Detect which cell encompasses the target text, then output its (X, Y) center coordinate. 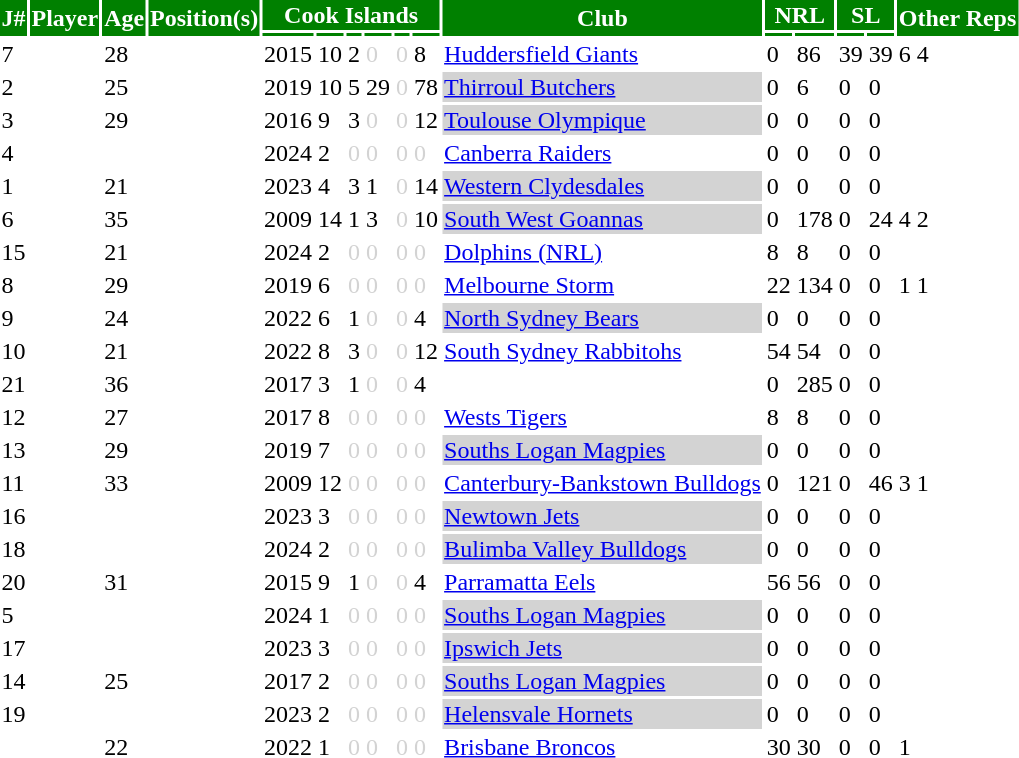
North Sydney Bears (603, 318)
Helensvale Hornets (603, 714)
Thirroul Butchers (603, 87)
Huddersfield Giants (603, 54)
36 (124, 384)
1 1 (958, 285)
Canberra Raiders (603, 153)
13 (14, 450)
Parramatta Eels (603, 582)
20 (14, 582)
18 (14, 549)
NRL (800, 15)
86 (814, 54)
3 1 (958, 483)
Newtown Jets (603, 516)
Other Reps (958, 18)
4 2 (958, 219)
South West Goannas (603, 219)
Position(s) (204, 18)
Dolphins (NRL) (603, 252)
6 4 (958, 54)
Club (603, 18)
285 (814, 384)
Bulimba Valley Bulldogs (603, 549)
J# (14, 18)
Ipswich Jets (603, 648)
2016 (288, 120)
22 (778, 285)
11 (14, 483)
78 (426, 87)
Toulouse Olympique (603, 120)
27 (124, 417)
Age (124, 18)
35 (124, 219)
15 (14, 252)
Canterbury-Bankstown Bulldogs (603, 483)
SL (866, 15)
16 (14, 516)
Wests Tigers (603, 417)
Player (65, 18)
19 (14, 714)
Cook Islands (352, 15)
Melbourne Storm (603, 285)
17 (14, 648)
Western Clydesdales (603, 186)
46 (880, 483)
31 (124, 582)
121 (814, 483)
South Sydney Rabbitohs (603, 351)
28 (124, 54)
178 (814, 219)
33 (124, 483)
134 (814, 285)
